Extract the [X, Y] coordinate from the center of the cell holding the provided text.  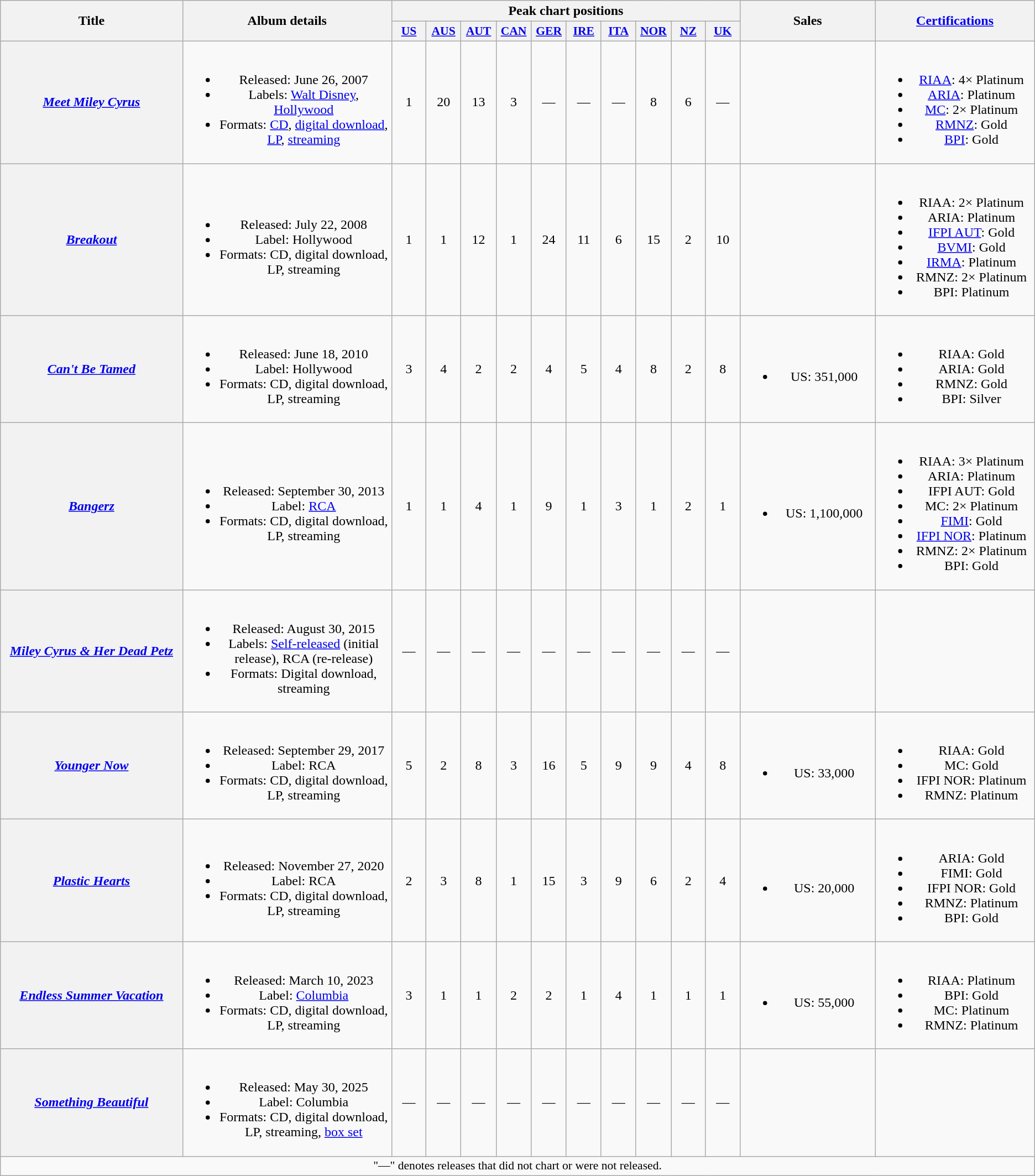
Released: September 30, 2013Label: RCAFormats: CD, digital download, LP, streaming [287, 506]
Released: March 10, 2023Label: ColumbiaFormats: CD, digital download, LP, streaming [287, 995]
UK [723, 32]
NZ [688, 32]
ARIA: GoldFIMI: GoldIFPI NOR: GoldRMNZ: PlatinumBPI: Gold [955, 880]
Meet Miley Cyrus [92, 102]
12 [479, 240]
RIAA: PlatinumBPI: GoldMC: PlatinumRMNZ: Platinum [955, 995]
RIAA: 2× PlatinumARIA: PlatinumIFPI AUT: GoldBVMI: GoldIRMA: PlatinumRMNZ: 2× PlatinumBPI: Platinum [955, 240]
16 [549, 766]
Album details [287, 21]
Miley Cyrus & Her Dead Petz [92, 651]
Bangerz [92, 506]
US: 55,000 [807, 995]
US: 351,000 [807, 369]
Certifications [955, 21]
20 [443, 102]
Endless Summer Vacation [92, 995]
"—" denotes releases that did not chart or were not released. [517, 1166]
11 [584, 240]
ITA [618, 32]
10 [723, 240]
RIAA: 4× PlatinumARIA: PlatinumMC: 2× PlatinumRMNZ: GoldBPI: Gold [955, 102]
Something Beautiful [92, 1102]
Sales [807, 21]
US [409, 32]
US: 1,100,000 [807, 506]
Released: June 18, 2010Label: HollywoodFormats: CD, digital download, LP, streaming [287, 369]
Released: June 26, 2007Labels: Walt Disney, HollywoodFormats: CD, digital download, LP, streaming [287, 102]
RIAA: GoldMC: GoldIFPI NOR: PlatinumRMNZ: Platinum [955, 766]
Released: July 22, 2008Label: HollywoodFormats: CD, digital download, LP, streaming [287, 240]
13 [479, 102]
Title [92, 21]
CAN [514, 32]
Breakout [92, 240]
Released: May 30, 2025Label: ColumbiaFormats: CD, digital download, LP, streaming, box set [287, 1102]
Can't Be Tamed [92, 369]
Released: November 27, 2020Label: RCAFormats: CD, digital download, LP, streaming [287, 880]
US: 33,000 [807, 766]
Released: August 30, 2015Labels: Self-released (initial release), RCA (re-release)Formats: Digital download, streaming [287, 651]
AUS [443, 32]
Released: September 29, 2017Label: RCAFormats: CD, digital download, LP, streaming [287, 766]
IRE [584, 32]
Younger Now [92, 766]
GER [549, 32]
NOR [654, 32]
Plastic Hearts [92, 880]
AUT [479, 32]
Peak chart positions [566, 11]
US: 20,000 [807, 880]
RIAA: 3× PlatinumARIA: PlatinumIFPI AUT: GoldMC: 2× PlatinumFIMI: GoldIFPI NOR: PlatinumRMNZ: 2× PlatinumBPI: Gold [955, 506]
24 [549, 240]
RIAA: GoldARIA: GoldRMNZ: GoldBPI: Silver [955, 369]
